Return [x, y] of the center of cell containing provided text 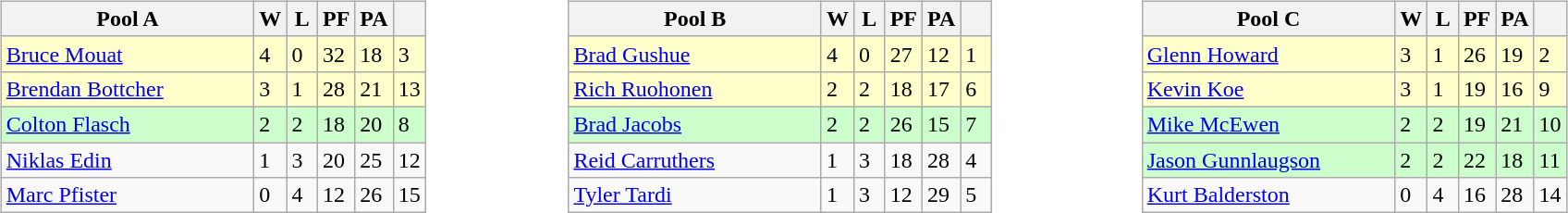
Pool B [695, 19]
Bruce Mouat [128, 54]
Pool C [1268, 19]
Kurt Balderston [1268, 195]
27 [903, 54]
8 [409, 124]
Mike McEwen [1268, 124]
Brad Jacobs [695, 124]
9 [1550, 89]
29 [941, 195]
32 [336, 54]
5 [976, 195]
10 [1550, 124]
25 [374, 160]
6 [976, 89]
17 [941, 89]
22 [1476, 160]
Rich Ruohonen [695, 89]
Colton Flasch [128, 124]
Brendan Bottcher [128, 89]
Niklas Edin [128, 160]
Tyler Tardi [695, 195]
14 [1550, 195]
Pool A [128, 19]
Glenn Howard [1268, 54]
Brad Gushue [695, 54]
Jason Gunnlaugson [1268, 160]
13 [409, 89]
11 [1550, 160]
Kevin Koe [1268, 89]
7 [976, 124]
Reid Carruthers [695, 160]
Marc Pfister [128, 195]
